Locate the cell with the specified text and output its (x, y) center coordinate. 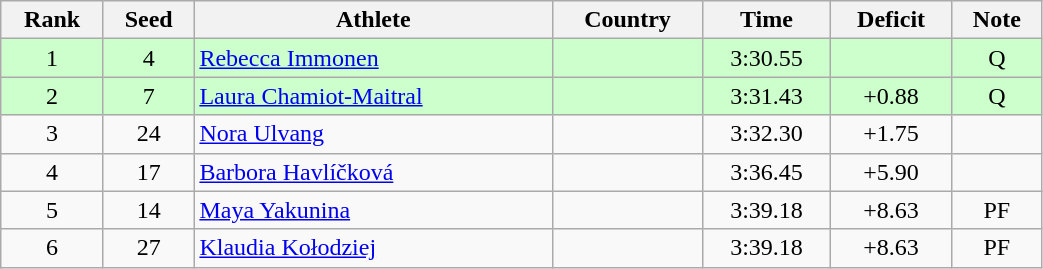
5 (52, 210)
1 (52, 58)
Note (997, 20)
3:32.30 (766, 134)
Klaudia Kołodziej (374, 248)
Country (628, 20)
Deficit (892, 20)
Athlete (374, 20)
Barbora Havlíčková (374, 172)
Rebecca Immonen (374, 58)
Maya Yakunina (374, 210)
3 (52, 134)
+5.90 (892, 172)
3:36.45 (766, 172)
Nora Ulvang (374, 134)
6 (52, 248)
24 (148, 134)
Time (766, 20)
17 (148, 172)
27 (148, 248)
3:31.43 (766, 96)
14 (148, 210)
+1.75 (892, 134)
Rank (52, 20)
Seed (148, 20)
+0.88 (892, 96)
7 (148, 96)
2 (52, 96)
3:30.55 (766, 58)
Laura Chamiot-Maitral (374, 96)
